Return the (x, y) coordinate for the center point of the cell that contains the specified text.  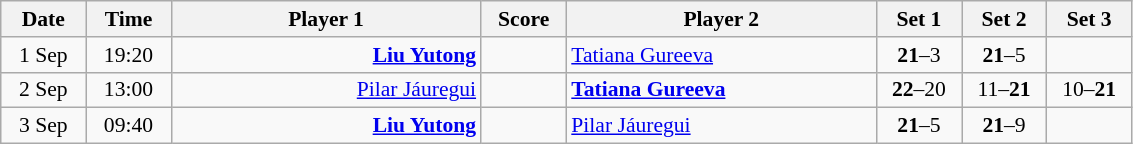
2 Sep (44, 90)
21–3 (918, 55)
22–20 (918, 90)
19:20 (128, 55)
Score (524, 19)
1 Sep (44, 55)
Date (44, 19)
Player 1 (326, 19)
Set 3 (1090, 19)
Set 2 (1004, 19)
11–21 (1004, 90)
21–9 (1004, 126)
Set 1 (918, 19)
Time (128, 19)
3 Sep (44, 126)
13:00 (128, 90)
10–21 (1090, 90)
Player 2 (721, 19)
09:40 (128, 126)
